Return the (X, Y) coordinate for the center point of the cell that contains the specified text.  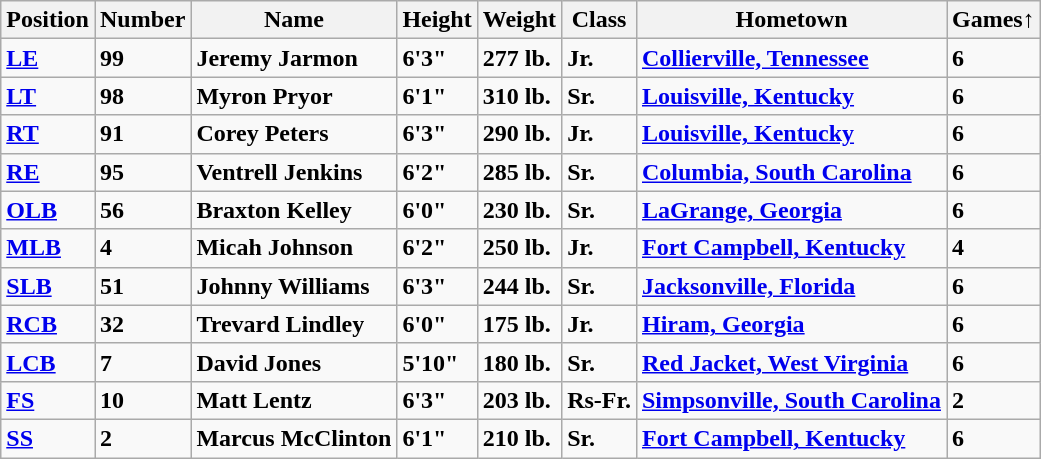
OLB (48, 210)
Matt Lentz (294, 400)
203 lb. (519, 400)
LE (48, 58)
175 lb. (519, 324)
210 lb. (519, 438)
Johnny Williams (294, 286)
Hometown (791, 20)
250 lb. (519, 248)
RT (48, 134)
MLB (48, 248)
230 lb. (519, 210)
LCB (48, 362)
Jeremy Jarmon (294, 58)
91 (142, 134)
Rs-Fr. (600, 400)
Red Jacket, West Virginia (791, 362)
Class (600, 20)
180 lb. (519, 362)
Micah Johnson (294, 248)
Collierville, Tennessee (791, 58)
Number (142, 20)
LaGrange, Georgia (791, 210)
277 lb. (519, 58)
FS (48, 400)
Position (48, 20)
5'10" (437, 362)
310 lb. (519, 96)
244 lb. (519, 286)
Height (437, 20)
Myron Pryor (294, 96)
Weight (519, 20)
Columbia, South Carolina (791, 172)
Games↑ (993, 20)
Braxton Kelley (294, 210)
99 (142, 58)
Jacksonville, Florida (791, 286)
SS (48, 438)
285 lb. (519, 172)
51 (142, 286)
Ventrell Jenkins (294, 172)
Trevard Lindley (294, 324)
290 lb. (519, 134)
Marcus McClinton (294, 438)
10 (142, 400)
LT (48, 96)
SLB (48, 286)
56 (142, 210)
95 (142, 172)
Simpsonville, South Carolina (791, 400)
Hiram, Georgia (791, 324)
David Jones (294, 362)
Name (294, 20)
RE (48, 172)
98 (142, 96)
Corey Peters (294, 134)
32 (142, 324)
7 (142, 362)
RCB (48, 324)
